Extract the [X, Y] coordinate from the center of the cell holding the provided text.  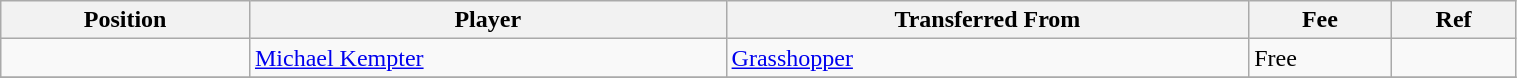
Free [1320, 58]
Fee [1320, 20]
Player [488, 20]
Ref [1454, 20]
Transferred From [988, 20]
Grasshopper [988, 58]
Michael Kempter [488, 58]
Position [126, 20]
